Determine the [X, Y] coordinate at the center of the cell enclosing the given text.  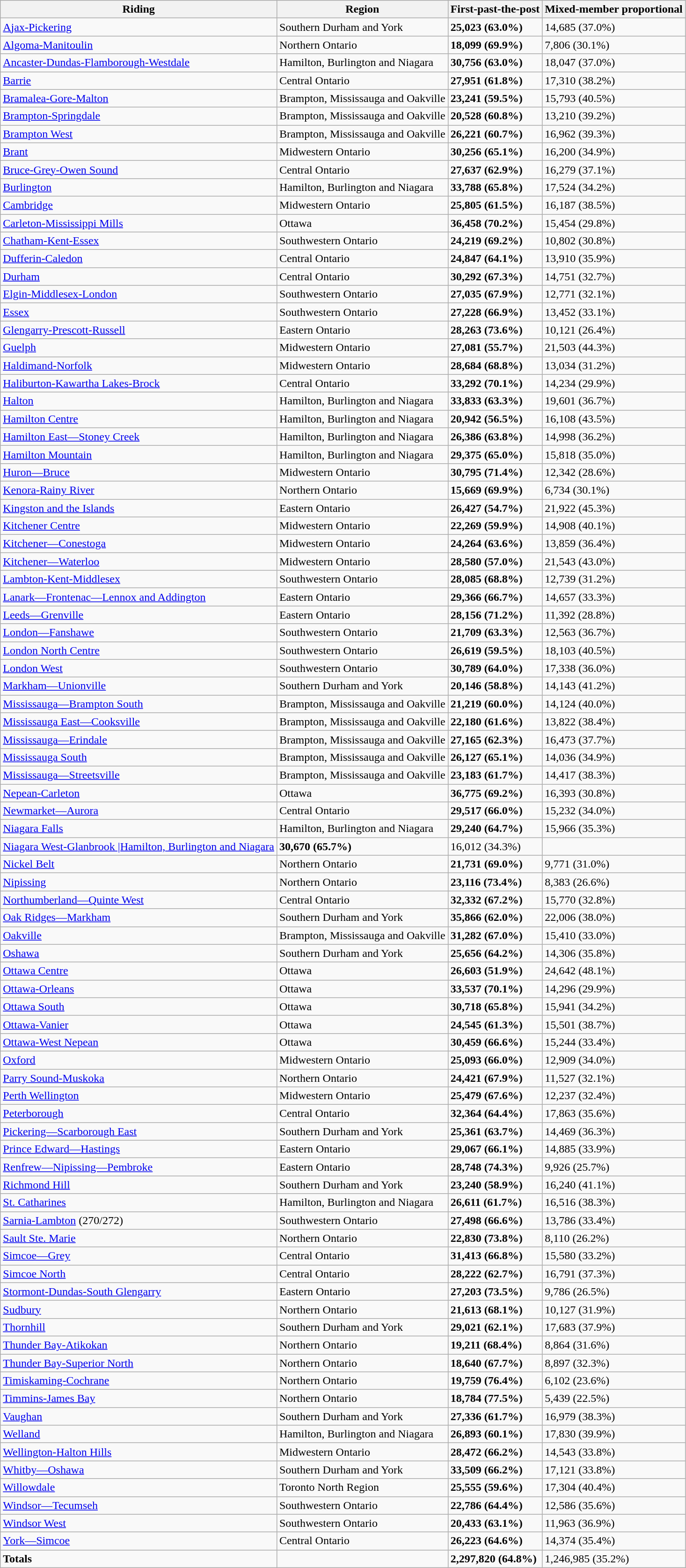
10,121 (26.4%) [614, 330]
14,143 (41.2%) [614, 686]
St. Catharines [139, 1203]
Simcoe North [139, 1274]
20,942 (56.5%) [495, 419]
27,165 (62.3%) [495, 739]
9,786 (26.5%) [614, 1291]
Kenora-Rainy River [139, 490]
Renfrew—Nipissing—Pembroke [139, 1167]
London West [139, 668]
29,366 (66.7%) [495, 597]
8,864 (31.6%) [614, 1345]
14,234 (29.9%) [614, 383]
Kitchener—Conestoga [139, 544]
Thunder Bay-Superior North [139, 1363]
26,427 (54.7%) [495, 508]
Thunder Bay-Atikokan [139, 1345]
Ottawa-Vanier [139, 1024]
25,479 (67.6%) [495, 1096]
19,211 (68.4%) [495, 1345]
30,459 (66.6%) [495, 1042]
27,336 (61.7%) [495, 1416]
Nepean-Carleton [139, 793]
26,386 (63.8%) [495, 437]
Vaughan [139, 1416]
15,454 (29.8%) [614, 223]
14,908 (40.1%) [614, 526]
28,472 (66.2%) [495, 1452]
Whitby—Oshawa [139, 1470]
14,036 (34.9%) [614, 757]
25,023 (63.0%) [495, 27]
Ajax-Pickering [139, 27]
16,979 (38.3%) [614, 1416]
Elgin-Middlesex-London [139, 294]
17,310 (38.2%) [614, 80]
28,085 (68.8%) [495, 579]
21,503 (44.3%) [614, 348]
Oxford [139, 1060]
26,221 (60.7%) [495, 134]
11,392 (28.8%) [614, 615]
14,306 (35.8%) [614, 953]
30,256 (65.1%) [495, 152]
16,393 (30.8%) [614, 793]
Mixed-member proportional [614, 9]
21,922 (45.3%) [614, 508]
16,187 (38.5%) [614, 205]
8,110 (26.2%) [614, 1238]
29,375 (65.0%) [495, 454]
Totals [139, 1559]
Richmond Hill [139, 1185]
33,509 (66.2%) [495, 1470]
27,035 (67.9%) [495, 294]
Sarnia-Lambton (270/272) [139, 1220]
11,963 (36.9%) [614, 1523]
Region [362, 9]
33,788 (65.8%) [495, 187]
30,756 (63.0%) [495, 63]
25,805 (61.5%) [495, 205]
36,775 (69.2%) [495, 793]
15,941 (34.2%) [614, 1006]
25,555 (59.6%) [495, 1488]
Lanark—Frontenac—Lennox and Addington [139, 597]
2,297,820 (64.8%) [495, 1559]
12,563 (36.7%) [614, 633]
12,586 (35.6%) [614, 1505]
Carleton-Mississippi Mills [139, 223]
24,545 (61.3%) [495, 1024]
9,771 (31.0%) [614, 864]
30,789 (64.0%) [495, 668]
15,669 (69.9%) [495, 490]
8,383 (26.6%) [614, 882]
20,528 (60.8%) [495, 116]
30,718 (65.8%) [495, 1006]
Willowdale [139, 1488]
Brant [139, 152]
25,093 (66.0%) [495, 1060]
6,102 (23.6%) [614, 1381]
Brampton West [139, 134]
Ottawa South [139, 1006]
Sault Ste. Marie [139, 1238]
York—Simcoe [139, 1541]
Mississauga—Streetsville [139, 775]
Northumberland—Quinte West [139, 900]
17,304 (40.4%) [614, 1488]
15,770 (32.8%) [614, 900]
Oakville [139, 935]
31,413 (66.8%) [495, 1256]
Kitchener—Waterloo [139, 562]
23,240 (58.9%) [495, 1185]
Newmarket—Aurora [139, 811]
14,469 (36.3%) [614, 1131]
Prince Edward—Hastings [139, 1149]
Niagara Falls [139, 829]
26,619 (59.5%) [495, 650]
30,795 (71.4%) [495, 472]
27,498 (66.6%) [495, 1220]
Hamilton East—Stoney Creek [139, 437]
14,751 (32.7%) [614, 277]
30,670 (65.7%) [362, 846]
15,244 (33.4%) [614, 1042]
16,516 (38.3%) [614, 1203]
Niagara West-Glanbrook |Hamilton, Burlington and Niagara [139, 846]
Nickel Belt [139, 864]
18,784 (77.5%) [495, 1399]
Dufferin-Caledon [139, 259]
Brampton-Springdale [139, 116]
28,222 (62.7%) [495, 1274]
24,421 (67.9%) [495, 1078]
Timmins-James Bay [139, 1399]
15,232 (34.0%) [614, 811]
28,580 (57.0%) [495, 562]
5,439 (22.5%) [614, 1399]
17,863 (35.6%) [614, 1114]
6,734 (30.1%) [614, 490]
17,524 (34.2%) [614, 187]
10,802 (30.8%) [614, 241]
Ottawa-Orleans [139, 989]
16,473 (37.7%) [614, 739]
30,292 (67.3%) [495, 277]
29,021 (62.1%) [495, 1327]
13,034 (31.2%) [614, 365]
21,613 (68.1%) [495, 1309]
Haldimand-Norfolk [139, 365]
22,269 (59.9%) [495, 526]
Mississauga South [139, 757]
33,833 (63.3%) [495, 401]
29,240 (64.7%) [495, 829]
32,332 (67.2%) [495, 900]
Ancaster-Dundas-Flamborough-Westdale [139, 63]
Windsor—Tecumseh [139, 1505]
22,786 (64.4%) [495, 1505]
Mississauga—Brampton South [139, 704]
1,246,985 (35.2%) [614, 1559]
Mississauga East—Cooksville [139, 722]
28,748 (74.3%) [495, 1167]
22,830 (73.8%) [495, 1238]
26,603 (51.9%) [495, 971]
7,806 (30.1%) [614, 45]
23,241 (59.5%) [495, 98]
24,642 (48.1%) [614, 971]
Essex [139, 312]
14,417 (38.3%) [614, 775]
11,527 (32.1%) [614, 1078]
27,951 (61.8%) [495, 80]
14,885 (33.9%) [614, 1149]
Toronto North Region [362, 1488]
Hamilton Mountain [139, 454]
Huron—Bruce [139, 472]
Sudbury [139, 1309]
28,684 (68.8%) [495, 365]
Riding [139, 9]
Ottawa-West Nepean [139, 1042]
Halton [139, 401]
24,219 (69.2%) [495, 241]
20,146 (58.8%) [495, 686]
15,966 (35.3%) [614, 829]
27,637 (62.9%) [495, 169]
21,709 (63.3%) [495, 633]
14,124 (40.0%) [614, 704]
Kingston and the Islands [139, 508]
15,580 (33.2%) [614, 1256]
19,759 (76.4%) [495, 1381]
14,685 (37.0%) [614, 27]
23,116 (73.4%) [495, 882]
Peterborough [139, 1114]
25,361 (63.7%) [495, 1131]
24,847 (64.1%) [495, 259]
29,067 (66.1%) [495, 1149]
15,793 (40.5%) [614, 98]
20,433 (63.1%) [495, 1523]
Markham—Unionville [139, 686]
29,517 (66.0%) [495, 811]
15,501 (38.7%) [614, 1024]
London North Centre [139, 650]
Timiskaming-Cochrane [139, 1381]
26,223 (64.6%) [495, 1541]
33,537 (70.1%) [495, 989]
Bruce-Grey-Owen Sound [139, 169]
36,458 (70.2%) [495, 223]
Hamilton Centre [139, 419]
21,219 (60.0%) [495, 704]
13,452 (33.1%) [614, 312]
17,683 (37.9%) [614, 1327]
Stormont-Dundas-South Glengarry [139, 1291]
Perth Wellington [139, 1096]
Barrie [139, 80]
17,338 (36.0%) [614, 668]
14,998 (36.2%) [614, 437]
Pickering—Scarborough East [139, 1131]
13,910 (35.9%) [614, 259]
12,771 (32.1%) [614, 294]
Leeds—Grenville [139, 615]
14,543 (33.8%) [614, 1452]
13,859 (36.4%) [614, 544]
25,656 (64.2%) [495, 953]
8,897 (32.3%) [614, 1363]
27,203 (73.5%) [495, 1291]
12,909 (34.0%) [614, 1060]
Guelph [139, 348]
12,342 (28.6%) [614, 472]
35,866 (62.0%) [495, 918]
26,893 (60.1%) [495, 1434]
Welland [139, 1434]
21,543 (43.0%) [614, 562]
23,183 (61.7%) [495, 775]
London—Fanshawe [139, 633]
Bramalea-Gore-Malton [139, 98]
Algoma-Manitoulin [139, 45]
Glengarry-Prescott-Russell [139, 330]
27,081 (55.7%) [495, 348]
16,200 (34.9%) [614, 152]
17,830 (39.9%) [614, 1434]
Chatham-Kent-Essex [139, 241]
15,818 (35.0%) [614, 454]
31,282 (67.0%) [495, 935]
Burlington [139, 187]
Oak Ridges—Markham [139, 918]
13,786 (33.4%) [614, 1220]
13,210 (39.2%) [614, 116]
12,237 (32.4%) [614, 1096]
16,962 (39.3%) [614, 134]
Windsor West [139, 1523]
18,047 (37.0%) [614, 63]
26,611 (61.7%) [495, 1203]
18,099 (69.9%) [495, 45]
9,926 (25.7%) [614, 1167]
33,292 (70.1%) [495, 383]
14,374 (35.4%) [614, 1541]
Kitchener Centre [139, 526]
10,127 (31.9%) [614, 1309]
16,240 (41.1%) [614, 1185]
16,108 (43.5%) [614, 419]
Nipissing [139, 882]
Parry Sound-Muskoka [139, 1078]
22,006 (38.0%) [614, 918]
Simcoe—Grey [139, 1256]
27,228 (66.9%) [495, 312]
18,103 (40.5%) [614, 650]
Thornhill [139, 1327]
28,263 (73.6%) [495, 330]
16,012 (34.3%) [495, 846]
19,601 (36.7%) [614, 401]
Mississauga—Erindale [139, 739]
15,410 (33.0%) [614, 935]
16,279 (37.1%) [614, 169]
Ottawa Centre [139, 971]
13,822 (38.4%) [614, 722]
32,364 (64.4%) [495, 1114]
17,121 (33.8%) [614, 1470]
24,264 (63.6%) [495, 544]
First-past-the-post [495, 9]
22,180 (61.6%) [495, 722]
26,127 (65.1%) [495, 757]
Haliburton-Kawartha Lakes-Brock [139, 383]
Durham [139, 277]
14,657 (33.3%) [614, 597]
28,156 (71.2%) [495, 615]
Oshawa [139, 953]
14,296 (29.9%) [614, 989]
18,640 (67.7%) [495, 1363]
12,739 (31.2%) [614, 579]
Lambton-Kent-Middlesex [139, 579]
16,791 (37.3%) [614, 1274]
21,731 (69.0%) [495, 864]
Cambridge [139, 205]
Wellington-Halton Hills [139, 1452]
